Return (x, y) of the center of cell containing provided text 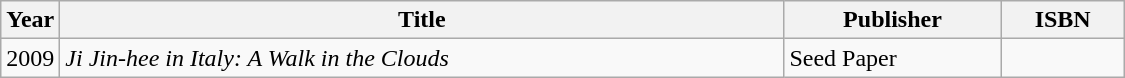
ISBN (1062, 20)
Title (422, 20)
Publisher (892, 20)
2009 (30, 58)
Ji Jin-hee in Italy: A Walk in the Clouds (422, 58)
Year (30, 20)
Seed Paper (892, 58)
